Locate the cell with the specified text and output its [X, Y] center coordinate. 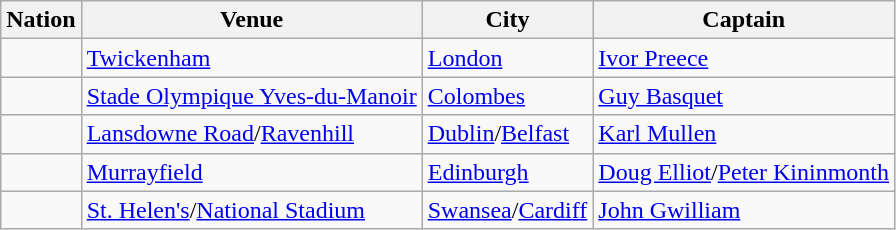
Twickenham [252, 58]
Ivor Preece [744, 58]
Colombes [508, 96]
John Gwilliam [744, 210]
Edinburgh [508, 172]
Nation [41, 20]
Dublin/Belfast [508, 134]
Captain [744, 20]
City [508, 20]
London [508, 58]
Stade Olympique Yves-du-Manoir [252, 96]
Doug Elliot/Peter Kininmonth [744, 172]
St. Helen's/National Stadium [252, 210]
Venue [252, 20]
Guy Basquet [744, 96]
Karl Mullen [744, 134]
Lansdowne Road/Ravenhill [252, 134]
Swansea/Cardiff [508, 210]
Murrayfield [252, 172]
